For the text-containing cell, return its midpoint in (X, Y) coordinate format. 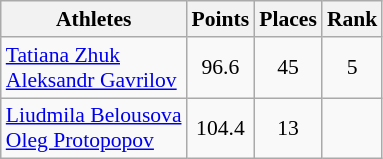
Athletes (94, 19)
Rank (352, 19)
Points (221, 19)
Liudmila BelousovaOleg Protopopov (94, 128)
96.6 (221, 68)
5 (352, 68)
104.4 (221, 128)
45 (288, 68)
13 (288, 128)
Tatiana ZhukAleksandr Gavrilov (94, 68)
Places (288, 19)
